Locate the cell with the specified text and output its (X, Y) center coordinate. 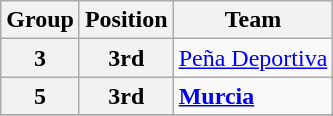
Group (40, 20)
Position (126, 20)
Team (253, 20)
5 (40, 96)
3 (40, 58)
Murcia (253, 96)
Peña Deportiva (253, 58)
